Extract the (x, y) coordinate from the center of the cell holding the provided text.  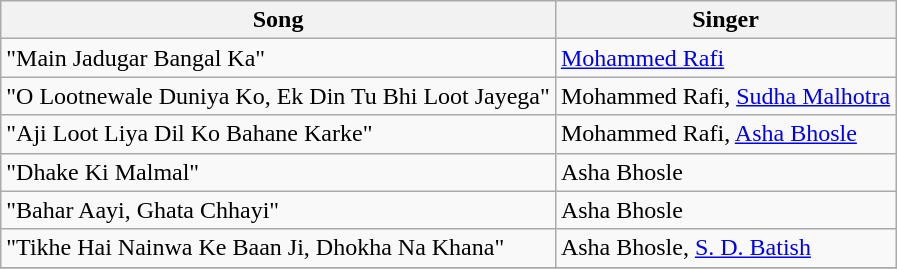
Mohammed Rafi (725, 58)
"O Lootnewale Duniya Ko, Ek Din Tu Bhi Loot Jayega" (278, 96)
"Aji Loot Liya Dil Ko Bahane Karke" (278, 134)
Asha Bhosle, S. D. Batish (725, 248)
Mohammed Rafi, Asha Bhosle (725, 134)
Mohammed Rafi, Sudha Malhotra (725, 96)
Song (278, 20)
"Bahar Aayi, Ghata Chhayi" (278, 210)
"Tikhe Hai Nainwa Ke Baan Ji, Dhokha Na Khana" (278, 248)
"Dhake Ki Malmal" (278, 172)
Singer (725, 20)
"Main Jadugar Bangal Ka" (278, 58)
